Extract the [X, Y] coordinate from the center of the cell holding the provided text.  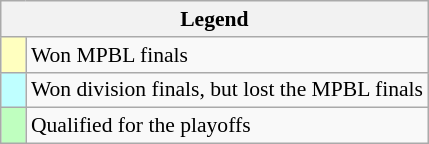
Qualified for the playoffs [227, 126]
Legend [214, 19]
Won MPBL finals [227, 55]
Won division finals, but lost the MPBL finals [227, 90]
